Search for the cell housing the specified text and yield its (X, Y) center coordinate. 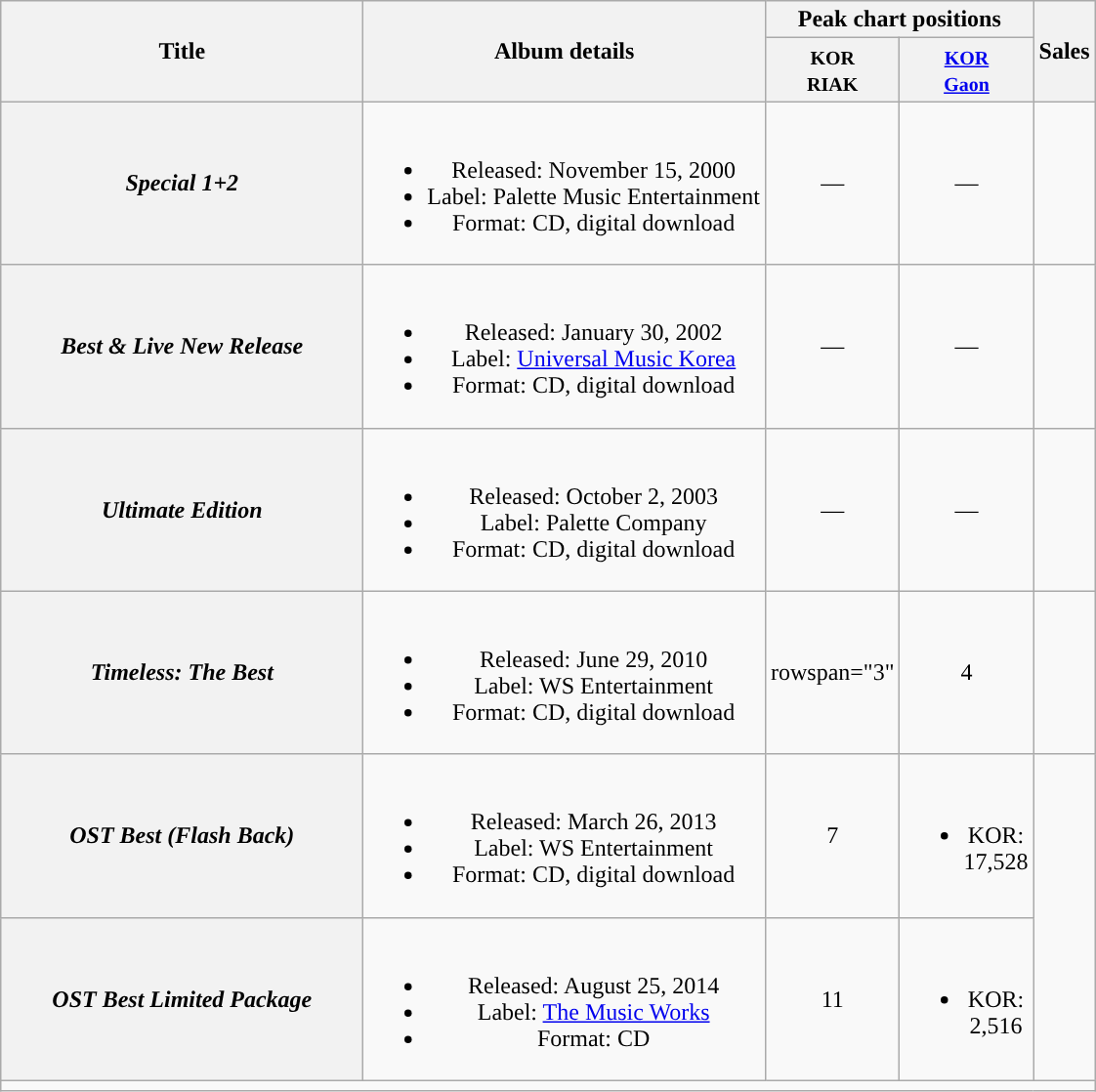
4 (967, 672)
Released: January 30, 2002Label: Universal Music KoreaFormat: CD, digital download (565, 346)
Released: March 26, 2013Label: WS EntertainmentFormat: CD, digital download (565, 836)
Released: June 29, 2010Label: WS EntertainmentFormat: CD, digital download (565, 672)
KORGaon (967, 70)
OST Best Limited Package (182, 998)
11 (832, 998)
Released: August 25, 2014Label: The Music WorksFormat: CD (565, 998)
Timeless: The Best (182, 672)
Special 1+2 (182, 184)
Released: October 2, 2003Label: Palette CompanyFormat: CD, digital download (565, 510)
OST Best (Flash Back) (182, 836)
KORRIAK (832, 70)
rowspan="3" (832, 672)
Sales (1065, 51)
KOR: 2,516 (967, 998)
Best & Live New Release (182, 346)
Album details (565, 51)
Peak chart positions (899, 20)
Released: November 15, 2000Label: Palette Music EntertainmentFormat: CD, digital download (565, 184)
7 (832, 836)
Title (182, 51)
Ultimate Edition (182, 510)
KOR: 17,528 (967, 836)
